Extract the (X, Y) coordinate from the center of the cell holding the provided text.  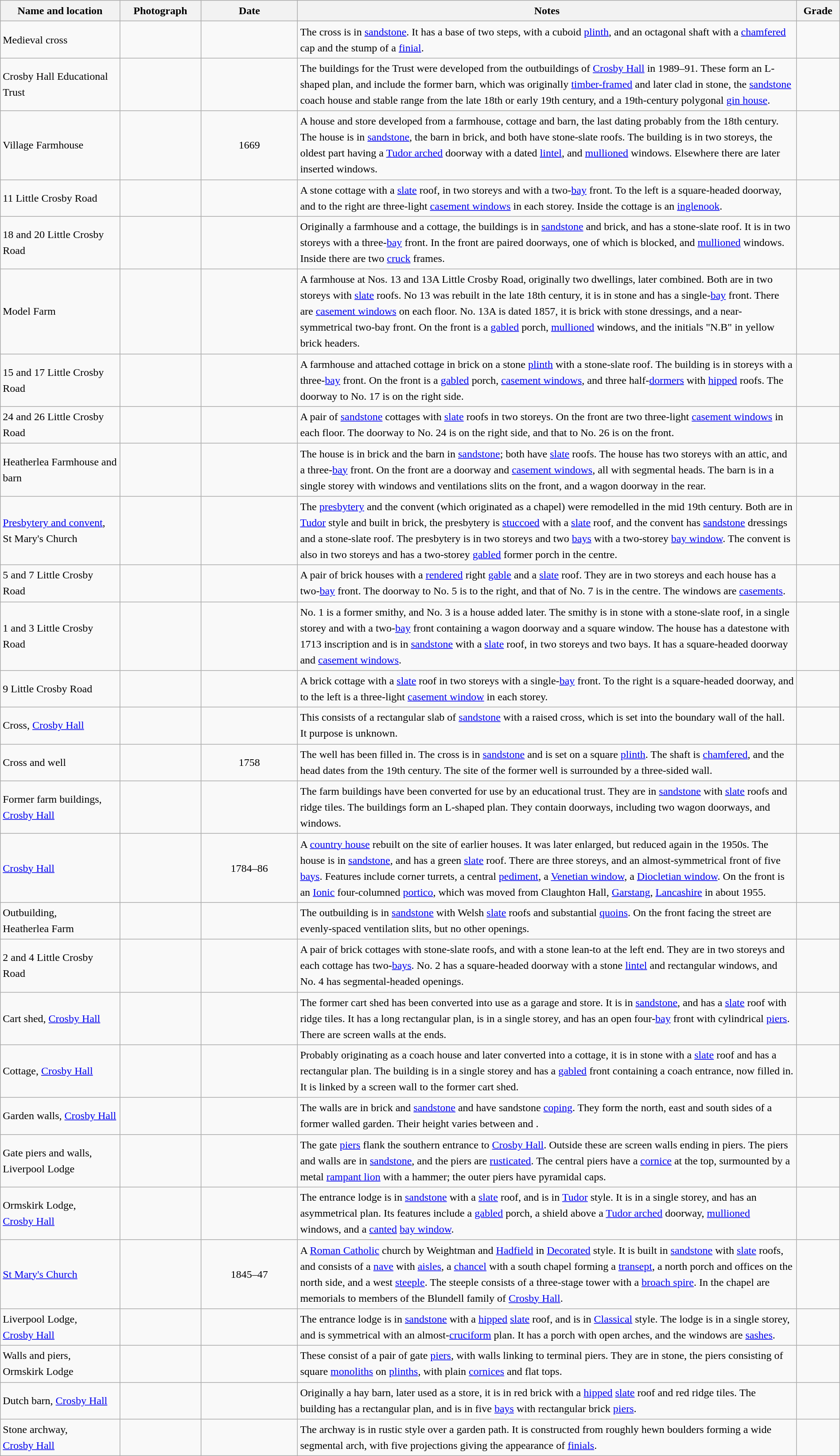
Photograph (160, 11)
Notes (547, 11)
Model Farm (60, 311)
11 Little Crosby Road (60, 198)
Crosby Hall Educational Trust (60, 84)
St Mary's Church (60, 1274)
The cross is in sandstone. It has a base of two steps, with a cuboid plinth, and an octagonal shaft with a chamfered cap and the stump of a finial. (547, 40)
Grade (818, 11)
18 and 20 Little Crosby Road (60, 243)
Name and location (60, 11)
Gate piers and walls,Liverpool Lodge (60, 1160)
Cross and well (60, 762)
9 Little Crosby Road (60, 689)
Cart shed, Crosby Hall (60, 1019)
Liverpool Lodge,Crosby Hall (60, 1327)
15 and 17 Little Crosby Road (60, 380)
1845–47 (249, 1274)
Presbytery and convent,St Mary's Church (60, 530)
1669 (249, 145)
1758 (249, 762)
This consists of a rectangular slab of sandstone with a raised cross, which is set into the boundary wall of the hall. It purpose is unknown. (547, 726)
Heatherlea Farmhouse and barn (60, 470)
Outbuilding,Heatherlea Farm (60, 921)
Medieval cross (60, 40)
5 and 7 Little Crosby Road (60, 583)
Cottage, Crosby Hall (60, 1071)
1 and 3 Little Crosby Road (60, 636)
Crosby Hall (60, 868)
Garden walls, Crosby Hall (60, 1116)
Cross, Crosby Hall (60, 726)
Walls and piers,Ormskirk Lodge (60, 1363)
Dutch barn, Crosby Hall (60, 1401)
24 and 26 Little Crosby Road (60, 425)
2 and 4 Little Crosby Road (60, 965)
Stone archway,Crosby Hall (60, 1438)
Ormskirk Lodge,Crosby Hall (60, 1214)
Date (249, 11)
Village Farmhouse (60, 145)
1784–86 (249, 868)
Former farm buildings,Crosby Hall (60, 808)
